Pinpoint the cell where the given text exists, returning its (X, Y) midpoint coordinate. 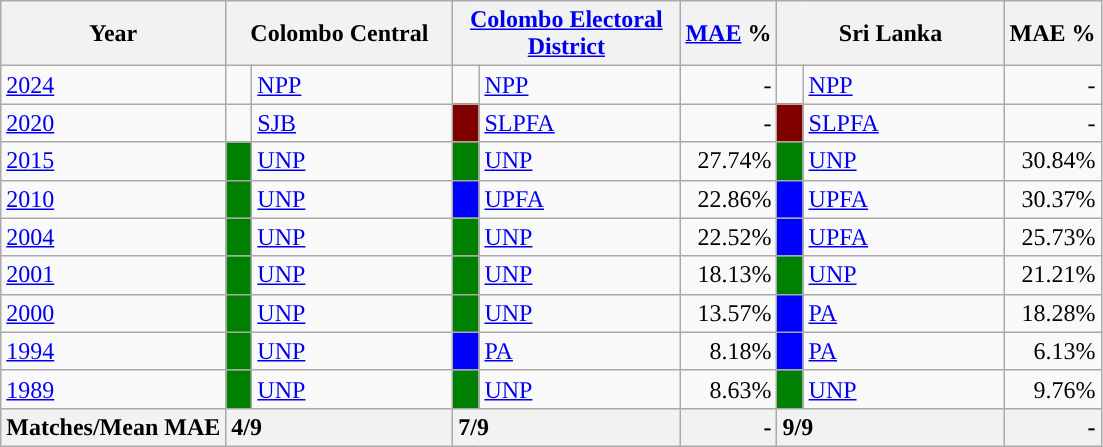
2020 (114, 123)
9/9 (890, 427)
1989 (114, 389)
2004 (114, 237)
9.76% (1052, 389)
Sri Lanka (890, 34)
1994 (114, 351)
2024 (114, 85)
27.74% (728, 161)
8.18% (728, 351)
6.13% (1052, 351)
30.37% (1052, 199)
Colombo Electoral District (566, 34)
21.21% (1052, 275)
22.86% (728, 199)
4/9 (340, 427)
2000 (114, 313)
30.84% (1052, 161)
Colombo Central (340, 34)
SJB (352, 123)
18.28% (1052, 313)
2010 (114, 199)
8.63% (728, 389)
Year (114, 34)
18.13% (728, 275)
Matches/Mean MAE (114, 427)
7/9 (566, 427)
25.73% (1052, 237)
22.52% (728, 237)
2015 (114, 161)
2001 (114, 275)
13.57% (728, 313)
